For the text-containing cell, return its midpoint in (x, y) coordinate format. 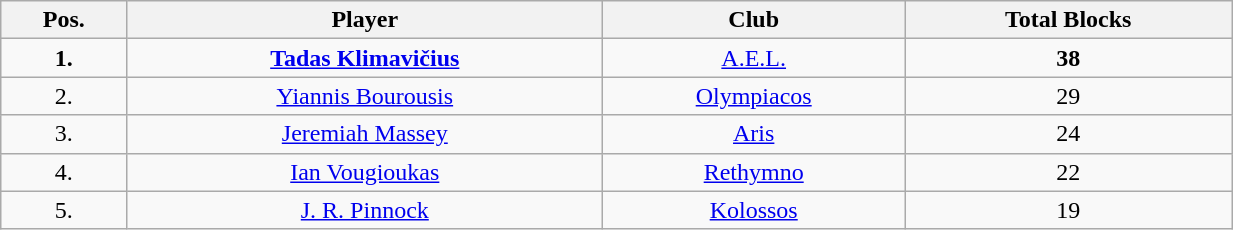
Ian Vougioukas (365, 172)
19 (1068, 210)
Kolossos (754, 210)
1. (64, 58)
Tadas Klimavičius (365, 58)
2. (64, 96)
Rethymno (754, 172)
29 (1068, 96)
Total Blocks (1068, 20)
Player (365, 20)
Club (754, 20)
5. (64, 210)
A.E.L. (754, 58)
3. (64, 134)
Aris (754, 134)
22 (1068, 172)
4. (64, 172)
24 (1068, 134)
J. R. Pinnock (365, 210)
Yiannis Bourousis (365, 96)
38 (1068, 58)
Jeremiah Massey (365, 134)
Pos. (64, 20)
Olympiacos (754, 96)
